Extract the (x, y) coordinate from the center of the cell holding the provided text.  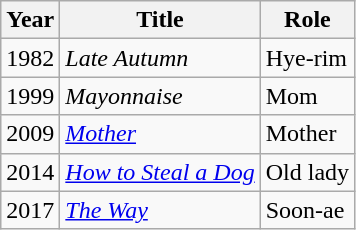
Mom (307, 96)
1982 (30, 58)
Mayonnaise (160, 96)
Year (30, 20)
2017 (30, 210)
2014 (30, 172)
Soon-ae (307, 210)
Role (307, 20)
1999 (30, 96)
Late Autumn (160, 58)
Title (160, 20)
Old lady (307, 172)
Hye-rim (307, 58)
2009 (30, 134)
How to Steal a Dog (160, 172)
The Way (160, 210)
